Locate the cell with the specified text and output its (x, y) center coordinate. 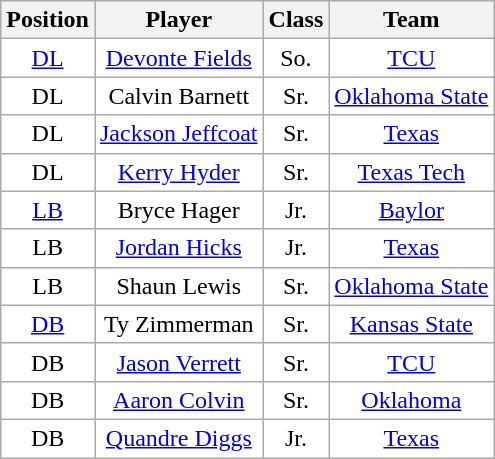
Jackson Jeffcoat (178, 134)
Team (412, 20)
Kansas State (412, 324)
Bryce Hager (178, 210)
Jordan Hicks (178, 248)
Position (48, 20)
So. (296, 58)
Baylor (412, 210)
Shaun Lewis (178, 286)
Quandre Diggs (178, 438)
Player (178, 20)
Aaron Colvin (178, 400)
Oklahoma (412, 400)
Texas Tech (412, 172)
Calvin Barnett (178, 96)
Devonte Fields (178, 58)
Ty Zimmerman (178, 324)
Jason Verrett (178, 362)
Class (296, 20)
Kerry Hyder (178, 172)
